Extract the [x, y] coordinate from the center of the cell holding the provided text.  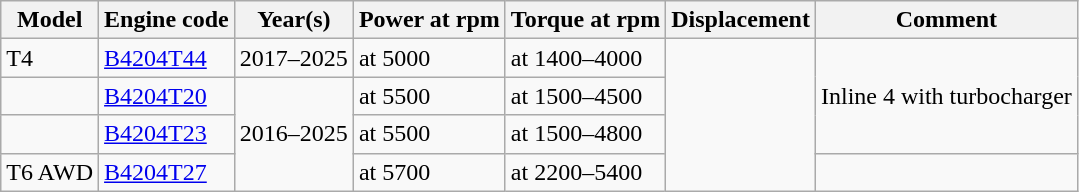
Inline 4 with turbocharger [946, 96]
B4204T27 [167, 172]
Power at rpm [429, 20]
Year(s) [294, 20]
Displacement [741, 20]
T6 AWD [50, 172]
B4204T44 [167, 58]
B4204T23 [167, 134]
T4 [50, 58]
2017–2025 [294, 58]
at 5000 [429, 58]
Engine code [167, 20]
2016–2025 [294, 134]
at 2200–5400 [585, 172]
B4204T20 [167, 96]
at 1500–4800 [585, 134]
Model [50, 20]
at 1500–4500 [585, 96]
at 1400–4000 [585, 58]
Comment [946, 20]
Torque at rpm [585, 20]
at 5700 [429, 172]
